Identify which cell holds the provided text, then report its [X, Y] central coordinate. 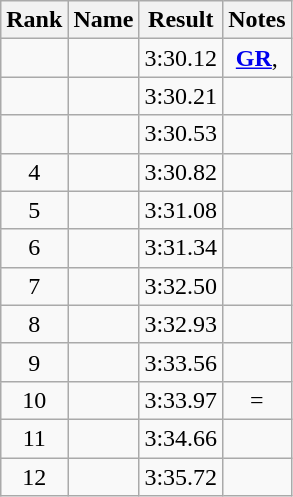
3:31.08 [181, 210]
Name [104, 20]
Notes [257, 20]
10 [34, 400]
3:35.72 [181, 477]
3:30.82 [181, 172]
3:30.53 [181, 134]
11 [34, 438]
3:33.97 [181, 400]
GR, [257, 58]
3:32.93 [181, 324]
3:32.50 [181, 286]
5 [34, 210]
3:34.66 [181, 438]
6 [34, 248]
4 [34, 172]
Result [181, 20]
= [257, 400]
9 [34, 362]
3:30.21 [181, 96]
7 [34, 286]
12 [34, 477]
3:30.12 [181, 58]
Rank [34, 20]
3:33.56 [181, 362]
3:31.34 [181, 248]
8 [34, 324]
